For the text-containing cell, return its midpoint in (x, y) coordinate format. 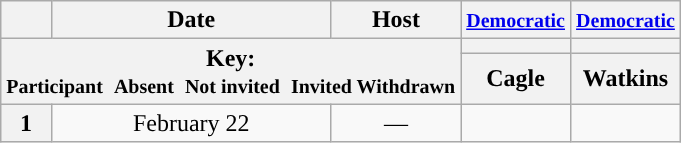
1 (26, 123)
February 22 (191, 123)
Key: Participant Absent Not invited Invited Withdrawn (231, 72)
Cagle (516, 78)
Date (191, 20)
Host (396, 20)
— (396, 123)
Watkins (626, 78)
